Locate the cell with the specified text and output its [X, Y] center coordinate. 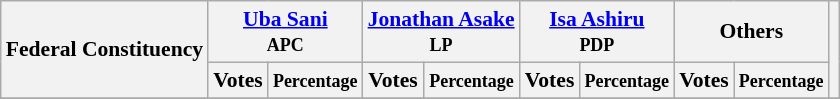
Isa AshiruPDP [597, 32]
Uba SaniAPC [285, 32]
Jonathan AsakeLP [442, 32]
Federal Constituency [104, 50]
Others [751, 32]
